Detect which cell encompasses the target text, then output its (x, y) center coordinate. 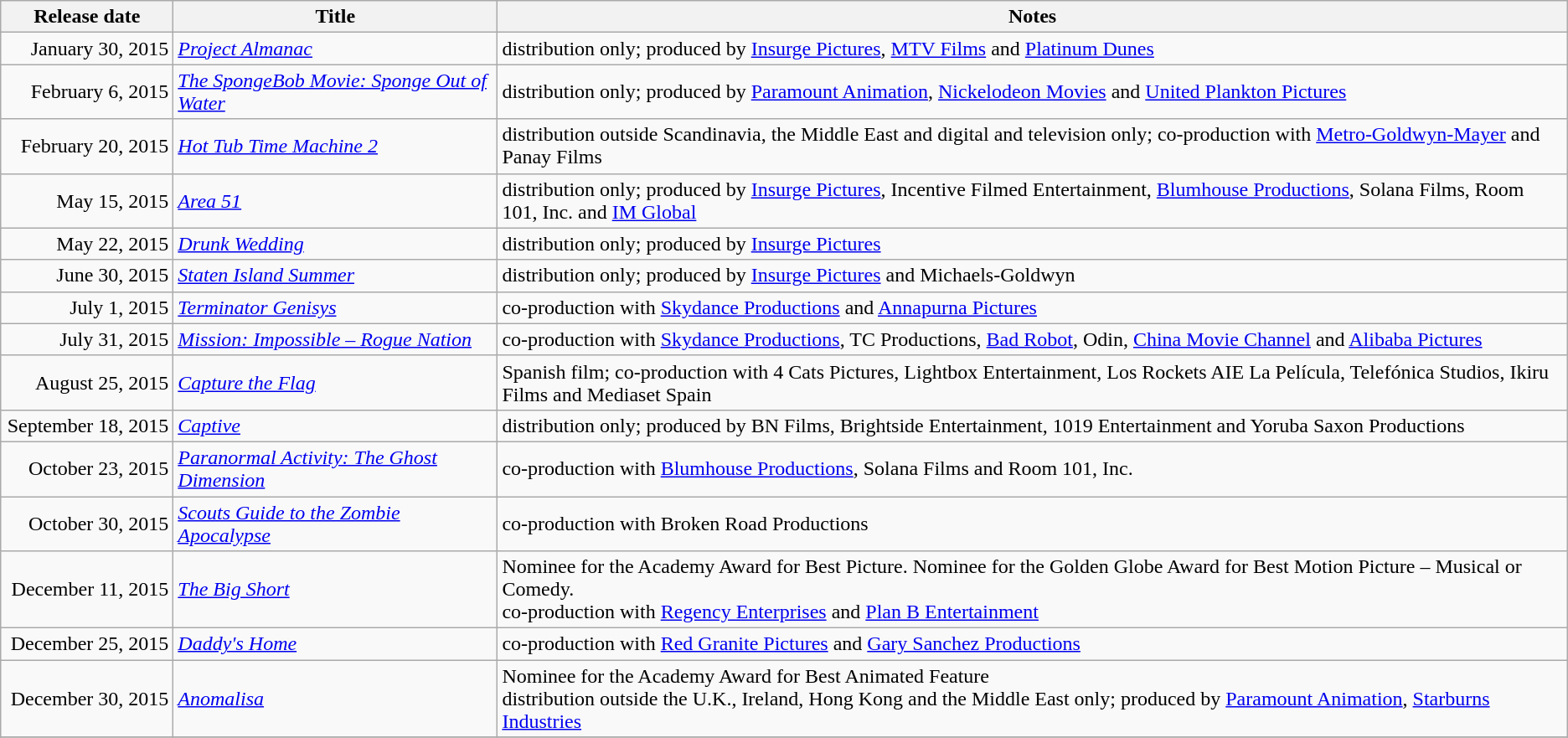
Captive (335, 426)
Title (335, 17)
co-production with Broken Road Productions (1032, 523)
The SpongeBob Movie: Sponge Out of Water (335, 92)
Project Almanac (335, 49)
Daddy's Home (335, 644)
Anomalisa (335, 699)
co-production with Skydance Productions and Annapurna Pictures (1032, 307)
Notes (1032, 17)
July 1, 2015 (87, 307)
The Big Short (335, 590)
distribution only; produced by Paramount Animation, Nickelodeon Movies and United Plankton Pictures (1032, 92)
distribution outside Scandinavia, the Middle East and digital and television only; co-production with Metro-Goldwyn-Mayer and Panay Films (1032, 146)
distribution only; produced by Insurge Pictures, MTV Films and Platinum Dunes (1032, 49)
May 15, 2015 (87, 201)
July 31, 2015 (87, 339)
August 25, 2015 (87, 382)
December 25, 2015 (87, 644)
distribution only; produced by Insurge Pictures and Michaels-Goldwyn (1032, 276)
Hot Tub Time Machine 2 (335, 146)
Staten Island Summer (335, 276)
June 30, 2015 (87, 276)
February 6, 2015 (87, 92)
distribution only; produced by BN Films, Brightside Entertainment, 1019 Entertainment and Yoruba Saxon Productions (1032, 426)
December 11, 2015 (87, 590)
Scouts Guide to the Zombie Apocalypse (335, 523)
Mission: Impossible – Rogue Nation (335, 339)
January 30, 2015 (87, 49)
Paranormal Activity: The Ghost Dimension (335, 469)
Drunk Wedding (335, 244)
February 20, 2015 (87, 146)
Area 51 (335, 201)
Release date (87, 17)
October 30, 2015 (87, 523)
December 30, 2015 (87, 699)
Capture the Flag (335, 382)
distribution only; produced by Insurge Pictures (1032, 244)
distribution only; produced by Insurge Pictures, Incentive Filmed Entertainment, Blumhouse Productions, Solana Films, Room 101, Inc. and IM Global (1032, 201)
co-production with Red Granite Pictures and Gary Sanchez Productions (1032, 644)
co-production with Skydance Productions, TC Productions, Bad Robot, Odin, China Movie Channel and Alibaba Pictures (1032, 339)
Terminator Genisys (335, 307)
October 23, 2015 (87, 469)
September 18, 2015 (87, 426)
May 22, 2015 (87, 244)
co-production with Blumhouse Productions, Solana Films and Room 101, Inc. (1032, 469)
